Search for the cell housing the specified text and yield its (X, Y) center coordinate. 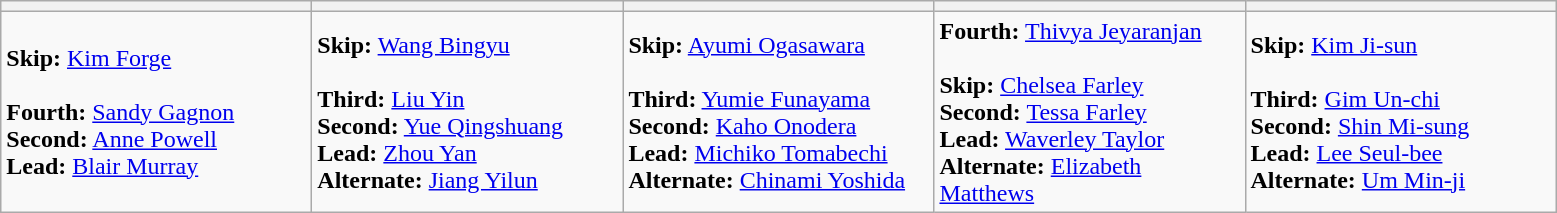
Skip: Wang BingyuThird: Liu Yin Second: Yue Qingshuang Lead: Zhou Yan Alternate: Jiang Yilun (468, 112)
Skip: Ayumi OgasawaraThird: Yumie Funayama Second: Kaho Onodera Lead: Michiko Tomabechi Alternate: Chinami Yoshida (778, 112)
Fourth: Thivya JeyaranjanSkip: Chelsea Farley Second: Tessa Farley Lead: Waverley Taylor Alternate: Elizabeth Matthews (1090, 112)
Skip: Kim Ji-sunThird: Gim Un-chi Second: Shin Mi-sung Lead: Lee Seul-bee Alternate: Um Min-ji (1400, 112)
Skip: Kim ForgeFourth: Sandy Gagnon Second: Anne Powell Lead: Blair Murray (156, 112)
